Pinpoint the cell where the given text exists, returning its [X, Y] midpoint coordinate. 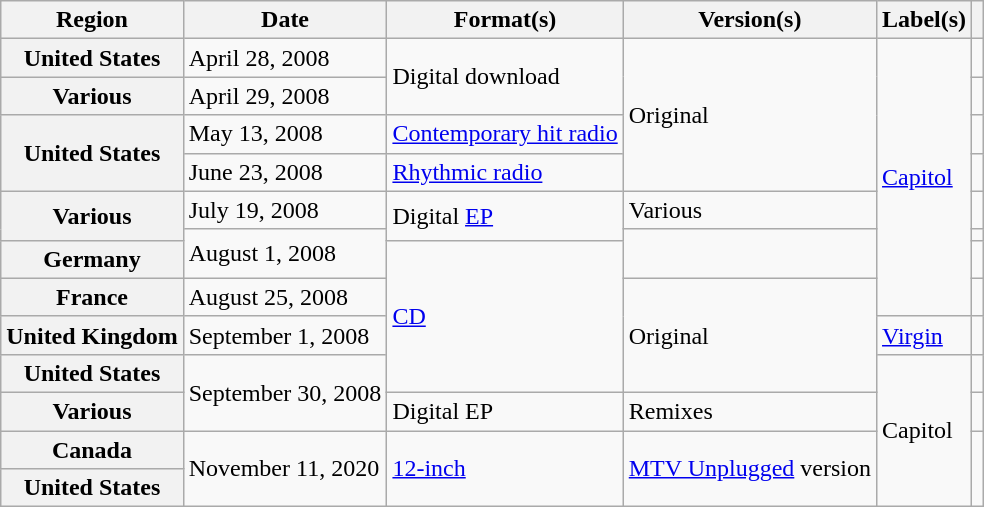
Digital download [505, 77]
September 30, 2008 [285, 392]
June 23, 2008 [285, 172]
August 25, 2008 [285, 297]
Date [285, 20]
Contemporary hit radio [505, 134]
September 1, 2008 [285, 335]
July 19, 2008 [285, 210]
France [92, 297]
August 1, 2008 [285, 254]
Version(s) [750, 20]
CD [505, 316]
Format(s) [505, 20]
Germany [92, 259]
12-inch [505, 468]
Label(s) [924, 20]
Canada [92, 449]
May 13, 2008 [285, 134]
Virgin [924, 335]
United Kingdom [92, 335]
Rhythmic radio [505, 172]
Region [92, 20]
November 11, 2020 [285, 468]
April 29, 2008 [285, 96]
April 28, 2008 [285, 58]
Remixes [750, 411]
MTV Unplugged version [750, 468]
